Identify which cell holds the provided text, then report its [X, Y] central coordinate. 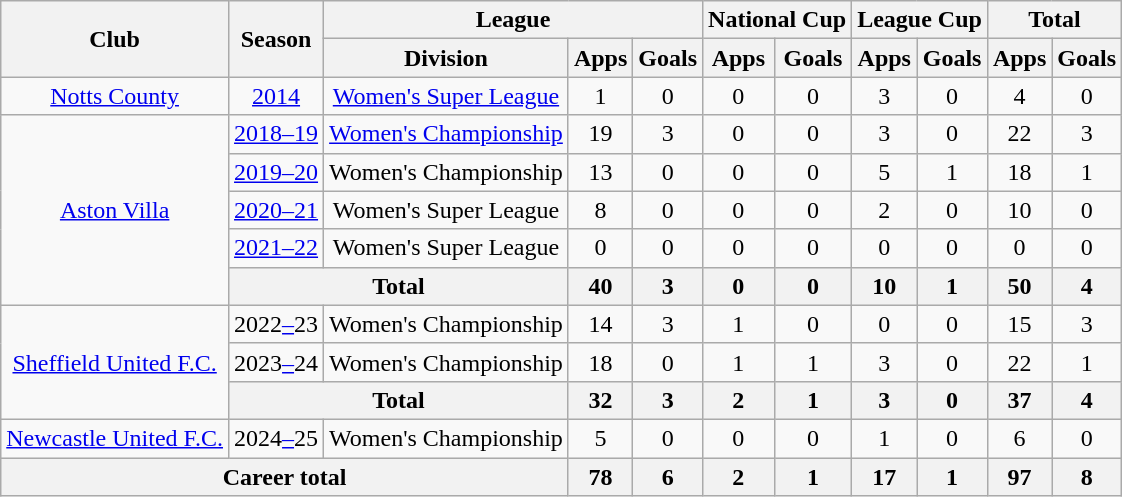
Season [276, 39]
Sheffield United F.C. [115, 362]
2019–20 [276, 172]
Division [446, 58]
2022–23 [276, 324]
78 [600, 477]
2024–25 [276, 438]
Career total [285, 477]
2023–24 [276, 362]
13 [600, 172]
37 [1019, 400]
National Cup [778, 20]
2018–19 [276, 134]
40 [600, 286]
Aston Villa [115, 210]
97 [1019, 477]
2021–22 [276, 248]
50 [1019, 286]
League Cup [920, 20]
14 [600, 324]
2014 [276, 96]
League [514, 20]
2020–21 [276, 210]
Notts County [115, 96]
32 [600, 400]
19 [600, 134]
15 [1019, 324]
Newcastle United F.C. [115, 438]
17 [884, 477]
Club [115, 39]
